For the text-containing cell, return its midpoint in (x, y) coordinate format. 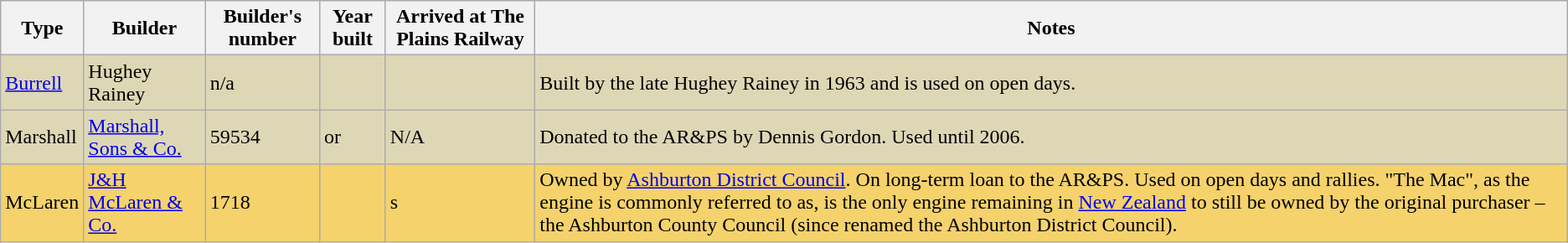
McLaren (42, 203)
Donated to the AR&PS by Dennis Gordon. Used until 2006. (1052, 137)
Builder's number (262, 28)
Arrived at The Plains Railway (460, 28)
Marshall (42, 137)
J&H McLaren & Co. (144, 203)
Type (42, 28)
Burrell (42, 82)
Hughey Rainey (144, 82)
Year built (353, 28)
n/a (262, 82)
or (353, 137)
59534 (262, 137)
Marshall, Sons & Co. (144, 137)
Built by the late Hughey Rainey in 1963 and is used on open days. (1052, 82)
s (460, 203)
Builder (144, 28)
1718 (262, 203)
Notes (1052, 28)
N/A (460, 137)
